Identify which cell holds the provided text, then report its (x, y) central coordinate. 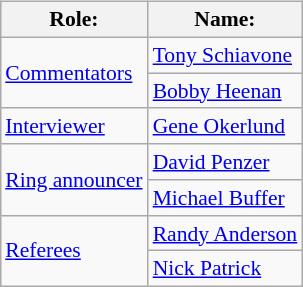
Referees (74, 250)
Tony Schiavone (226, 55)
Gene Okerlund (226, 126)
David Penzer (226, 162)
Interviewer (74, 126)
Name: (226, 20)
Randy Anderson (226, 233)
Bobby Heenan (226, 91)
Michael Buffer (226, 198)
Role: (74, 20)
Commentators (74, 72)
Nick Patrick (226, 269)
Ring announcer (74, 180)
